Extract the [X, Y] coordinate from the center of the cell holding the provided text.  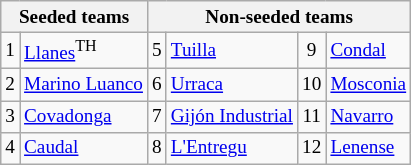
Seeded teams [74, 17]
Non-seeded teams [280, 17]
Condal [368, 50]
2 [10, 85]
4 [10, 148]
3 [10, 116]
1 [10, 50]
6 [158, 85]
Mosconia [368, 85]
10 [312, 85]
5 [158, 50]
Tuilla [232, 50]
9 [312, 50]
Urraca [232, 85]
L'Entregu [232, 148]
Marino Luanco [84, 85]
Gijón Industrial [232, 116]
LlanesTH [84, 50]
7 [158, 116]
Lenense [368, 148]
12 [312, 148]
8 [158, 148]
Navarro [368, 116]
11 [312, 116]
Covadonga [84, 116]
Caudal [84, 148]
